From the cell containing the given text, extract its center point as (x, y) coordinate. 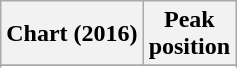
Peakposition (189, 34)
Chart (2016) (72, 34)
